For the text-containing cell, return its midpoint in [X, Y] coordinate format. 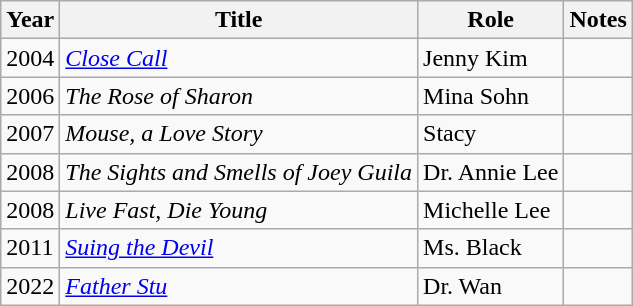
Suing the Devil [239, 248]
Jenny Kim [491, 58]
Michelle Lee [491, 210]
The Rose of Sharon [239, 96]
Notes [598, 20]
Mina Sohn [491, 96]
Year [30, 20]
2011 [30, 248]
Stacy [491, 134]
2022 [30, 286]
Close Call [239, 58]
Ms. Black [491, 248]
Mouse, a Love Story [239, 134]
Dr. Wan [491, 286]
Father Stu [239, 286]
Dr. Annie Lee [491, 172]
Role [491, 20]
2006 [30, 96]
Live Fast, Die Young [239, 210]
Title [239, 20]
2007 [30, 134]
The Sights and Smells of Joey Guila [239, 172]
2004 [30, 58]
